Capture the cell that displays the provided text and extract its [X, Y] central coordinate. 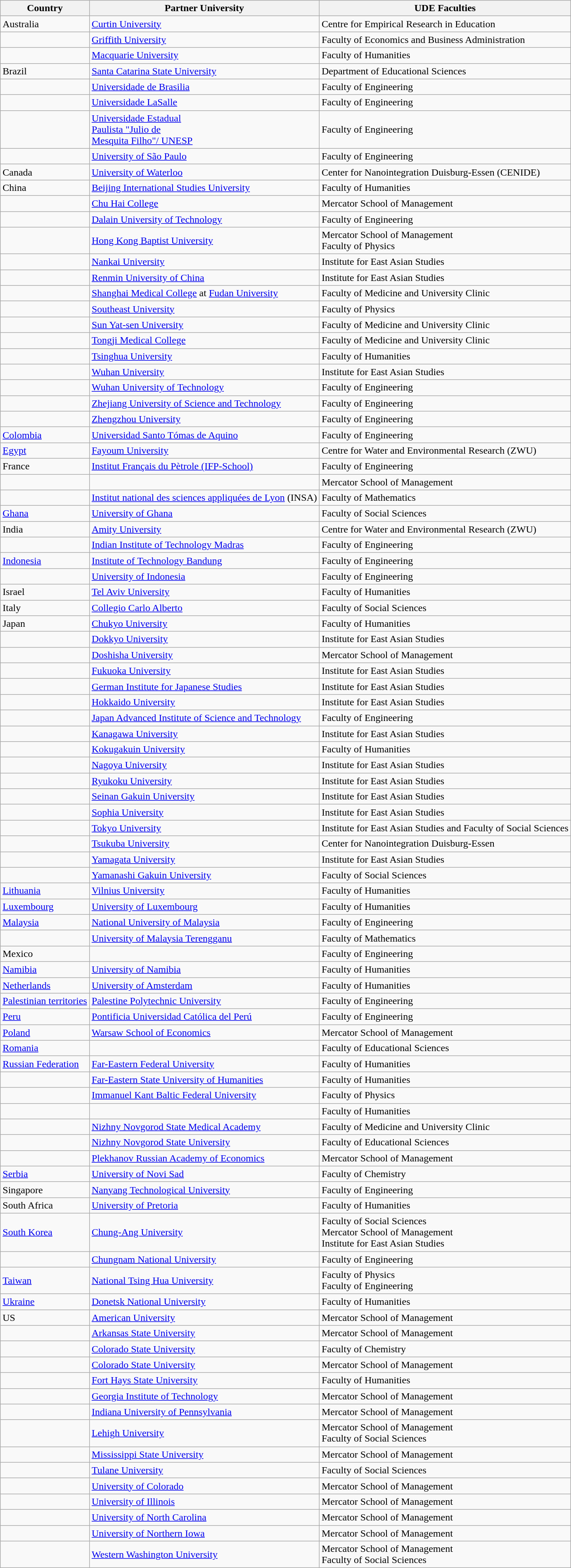
Wuhan University [204, 372]
Institute of Technology Bandung [204, 561]
Fort Hays State University [204, 1380]
Indiana University of Pennsylvania [204, 1412]
Mercator School of ManagementFaculty of Physics [445, 240]
Donetsk National University [204, 1302]
Shanghai Medical College at Fudan University [204, 293]
Namibia [45, 969]
University of Amsterdam [204, 985]
University of Luxembourg [204, 907]
National Tsing Hua University [204, 1281]
Zhejiang University of Science and Technology [204, 403]
Dokkyo University [204, 639]
Beijing International Studies University [204, 188]
Faculty of Economics and Business Administration [445, 40]
Far-Eastern State University of Humanities [204, 1080]
Serbia [45, 1174]
Peru [45, 1017]
Lehigh University [204, 1433]
Lithuania [45, 891]
Institute for East Asian Studies and Faculty of Social Sciences [445, 828]
Wuhan University of Technology [204, 388]
Macquarie University [204, 55]
Doshisha University [204, 655]
Santa Catarina State University [204, 71]
Nizhny Novgorod State University [204, 1142]
Mississippi State University [204, 1454]
Mexico [45, 954]
Universidade LaSalle [204, 102]
Chung-Ang University [204, 1232]
Indonesia [45, 561]
Immanuel Kant Baltic Federal University [204, 1095]
Hong Kong Baptist University [204, 240]
Ghana [45, 514]
Ryukoku University [204, 781]
University of Pretoria [204, 1205]
Warsaw School of Economics [204, 1033]
Griffith University [204, 40]
Nanyang Technological University [204, 1190]
Palestinian territories [45, 1001]
Georgia Institute of Technology [204, 1396]
University of Namibia [204, 969]
Israel [45, 592]
University of Illinois [204, 1501]
China [45, 188]
University of São Paulo [204, 156]
Colombia [45, 435]
University of Northern Iowa [204, 1533]
Ukraine [45, 1302]
France [45, 466]
Russian Federation [45, 1064]
Institut Français du Pètrole (IFP-School) [204, 466]
Indian Institute of Technology Madras [204, 545]
Centre for Empirical Research in Education [445, 24]
Kokugakuin University [204, 749]
Center for Nanointegration Duisburg-Essen [445, 844]
Tongji Medical College [204, 340]
US [45, 1318]
University of Malaysia Terengganu [204, 938]
Universidade EstadualPaulista "Julio deMesquita Filho"/ UNESP [204, 129]
University of Waterloo [204, 172]
Chu Hai College [204, 203]
Netherlands [45, 985]
Romania [45, 1048]
India [45, 529]
Singapore [45, 1190]
Renmin University of China [204, 278]
Pontificia Universidad Católica del Perú [204, 1017]
Yamagata University [204, 859]
Yamanashi Gakuin University [204, 875]
Arkansas State University [204, 1333]
Taiwan [45, 1281]
Egypt [45, 450]
Zhengzhou University [204, 419]
Luxembourg [45, 907]
Palestine Polytechnic University [204, 1001]
Fayoum University [204, 450]
Tel Aviv University [204, 592]
University of Novi Sad [204, 1174]
University of Ghana [204, 514]
Italy [45, 608]
Sun Yat-sen University [204, 325]
National University of Malaysia [204, 922]
Tsukuba University [204, 844]
Western Washington University [204, 1554]
Japan Advanced Institute of Science and Technology [204, 718]
Brazil [45, 71]
Plekhanov Russian Academy of Economics [204, 1158]
University of North Carolina [204, 1517]
Universidad Santo Tómas de Aquino [204, 435]
South Africa [45, 1205]
Partner University [204, 8]
UDE Faculties [445, 8]
Southeast University [204, 309]
Hokkaido University [204, 702]
American University [204, 1318]
Japan [45, 623]
Dalain University of Technology [204, 219]
Canada [45, 172]
Vilnius University [204, 891]
Malaysia [45, 922]
University of Colorado [204, 1486]
Country [45, 8]
Curtin University [204, 24]
Nankai University [204, 262]
Amity University [204, 529]
South Korea [45, 1232]
Far-Eastern Federal University [204, 1064]
Seinan Gakuin University [204, 797]
Faculty of PhysicsFaculty of Engineering [445, 1281]
Department of Educational Sciences [445, 71]
Institut national des sciences appliquées de Lyon (INSA) [204, 498]
Kanagawa University [204, 733]
Universidade de Brasilia [204, 87]
Tsinghua University [204, 356]
Chukyo University [204, 623]
Center for Nanointegration Duisburg-Essen (CENIDE) [445, 172]
Nizhny Novgorod State Medical Academy [204, 1127]
Australia [45, 24]
University of Indonesia [204, 576]
Chungnam National University [204, 1259]
German Institute for Japanese Studies [204, 686]
Nagoya University [204, 765]
Fukuoka University [204, 671]
Collegio Carlo Alberto [204, 608]
Poland [45, 1033]
Sophia University [204, 812]
Tokyo University [204, 828]
Tulane University [204, 1470]
Faculty of Social SciencesMercator School of ManagementInstitute for East Asian Studies [445, 1232]
